Pinpoint the cell where the given text exists, returning its (x, y) midpoint coordinate. 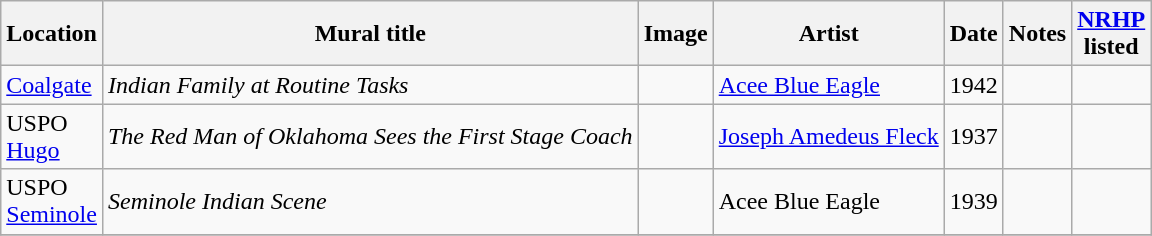
USPOSeminole (52, 202)
The Red Man of Oklahoma Sees the First Stage Coach (370, 136)
1942 (974, 85)
Mural title (370, 34)
Coalgate (52, 85)
NRHPlisted (1112, 34)
1937 (974, 136)
Date (974, 34)
1939 (974, 202)
Seminole Indian Scene (370, 202)
Location (52, 34)
Artist (828, 34)
Image (676, 34)
Joseph Amedeus Fleck (828, 136)
USPO Hugo (52, 136)
Indian Family at Routine Tasks (370, 85)
Notes (1037, 34)
